Find where the given text appears and provide that cell's center as [x, y] coordinate. 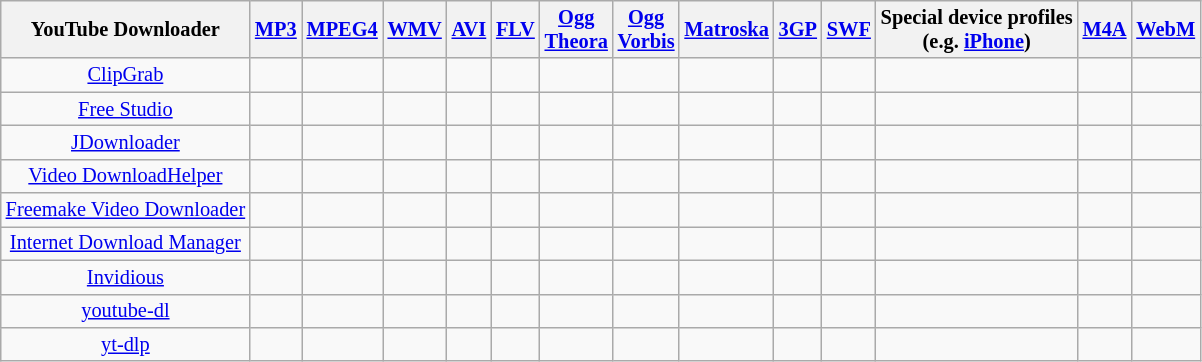
MPEG4 [342, 29]
Free Studio [126, 109]
Special device profiles(e.g. iPhone) [977, 29]
Internet Download Manager [126, 243]
M4A [1105, 29]
Video DownloadHelper [126, 176]
YouTube Downloader [126, 29]
FLV [516, 29]
JDownloader [126, 142]
WMV [415, 29]
OggVorbis [646, 29]
youtube-dl [126, 311]
ClipGrab [126, 75]
Invidious [126, 277]
SWF [849, 29]
Freemake Video Downloader [126, 210]
yt-dlp [126, 344]
Matroska [726, 29]
3GP [798, 29]
OggTheora [576, 29]
WebM [1166, 29]
MP3 [276, 29]
AVI [469, 29]
